Pinpoint the cell where the given text exists, returning its (X, Y) midpoint coordinate. 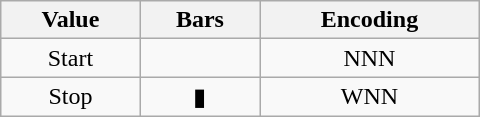
Start (70, 58)
NNN (370, 58)
Bars (200, 20)
Value (70, 20)
Stop (70, 97)
Encoding (370, 20)
WNN (370, 97)
▮ (200, 97)
